Locate the cell with the specified text and output its (X, Y) center coordinate. 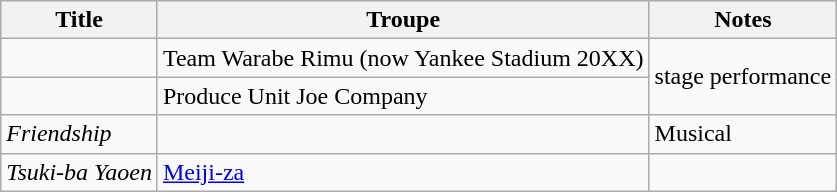
Produce Unit Joe Company (403, 96)
Title (80, 20)
Notes (743, 20)
Meiji-za (403, 172)
Friendship (80, 134)
Troupe (403, 20)
Team Warabe Rimu (now Yankee Stadium 20XX) (403, 58)
Tsuki-ba Yaoen (80, 172)
stage performance (743, 77)
Musical (743, 134)
